Identify which cell holds the provided text, then report its (x, y) central coordinate. 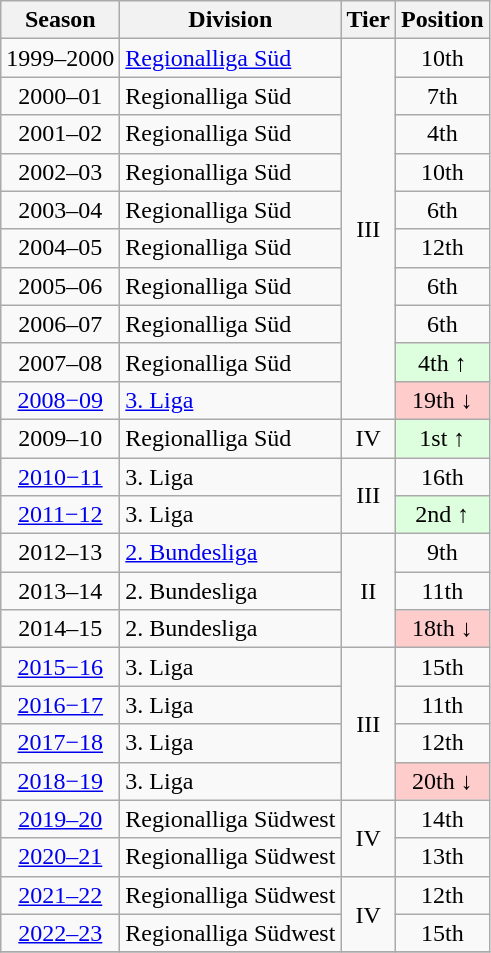
13th (442, 857)
2015−16 (60, 667)
4th (442, 134)
2011−12 (60, 515)
2002–03 (60, 172)
2nd ↑ (442, 515)
Position (442, 20)
2006–07 (60, 324)
Division (230, 20)
2018−19 (60, 781)
1999–2000 (60, 58)
Tier (368, 20)
II (368, 591)
2010−11 (60, 477)
2009–10 (60, 438)
Season (60, 20)
9th (442, 553)
2017−18 (60, 743)
14th (442, 819)
2019–20 (60, 819)
18th ↓ (442, 629)
2004–05 (60, 248)
2008−09 (60, 400)
16th (442, 477)
2007–08 (60, 362)
19th ↓ (442, 400)
2016−17 (60, 705)
20th ↓ (442, 781)
2000–01 (60, 96)
2014–15 (60, 629)
2020–21 (60, 857)
2012–13 (60, 553)
2021–22 (60, 895)
2013–14 (60, 591)
7th (442, 96)
2005–06 (60, 286)
2022–23 (60, 933)
2003–04 (60, 210)
1st ↑ (442, 438)
4th ↑ (442, 362)
2001–02 (60, 134)
